Pinpoint the cell where the given text exists, returning its [x, y] midpoint coordinate. 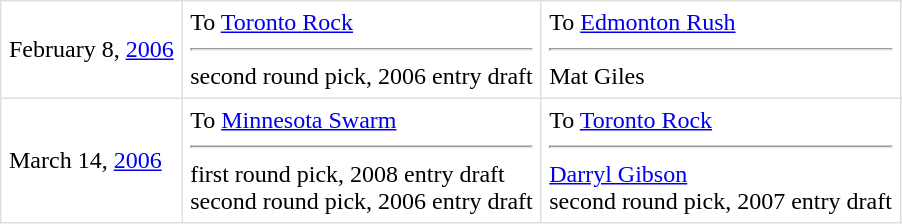
To Toronto Rock second round pick, 2006 entry draft [362, 50]
To Minnesota Swarm first round pick, 2008 entry draftsecond round pick, 2006 entry draft [362, 160]
March 14, 2006 [92, 160]
To Edmonton Rush Mat Giles [720, 50]
To Toronto Rock Darryl Gibsonsecond round pick, 2007 entry draft [720, 160]
February 8, 2006 [92, 50]
